For the text-containing cell, return its midpoint in (x, y) coordinate format. 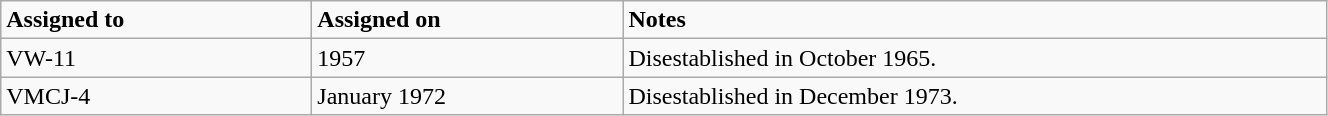
Assigned on (468, 20)
1957 (468, 58)
Disestablished in October 1965. (975, 58)
Assigned to (156, 20)
Notes (975, 20)
Disestablished in December 1973. (975, 96)
VMCJ-4 (156, 96)
VW-11 (156, 58)
January 1972 (468, 96)
